Determine the [x, y] coordinate at the center of the cell enclosing the given text.  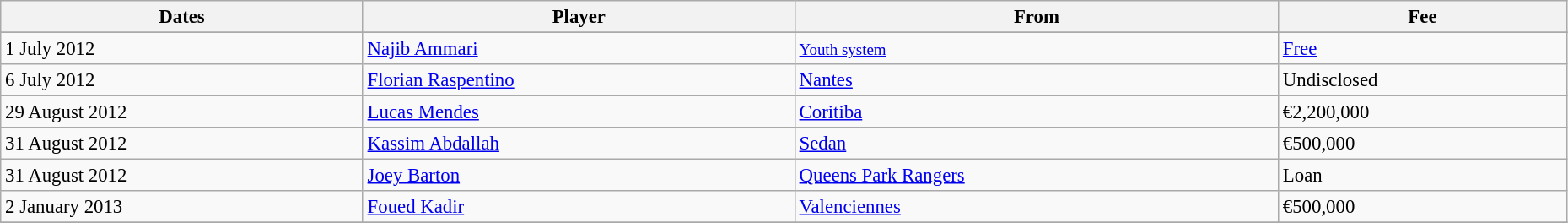
Undisclosed [1423, 80]
Dates [182, 17]
From [1036, 17]
29 August 2012 [182, 112]
Coritiba [1036, 112]
Free [1423, 49]
€2,200,000 [1423, 112]
Joey Barton [579, 176]
Florian Raspentino [579, 80]
Loan [1423, 176]
6 July 2012 [182, 80]
Sedan [1036, 144]
Najib Ammari [579, 49]
Kassim Abdallah [579, 144]
1 July 2012 [182, 49]
Player [579, 17]
Youth system [1036, 49]
Lucas Mendes [579, 112]
2 January 2013 [182, 207]
Fee [1423, 17]
Nantes [1036, 80]
Foued Kadir [579, 207]
Queens Park Rangers [1036, 176]
Valenciennes [1036, 207]
